Return [X, Y] of the center of cell containing provided text 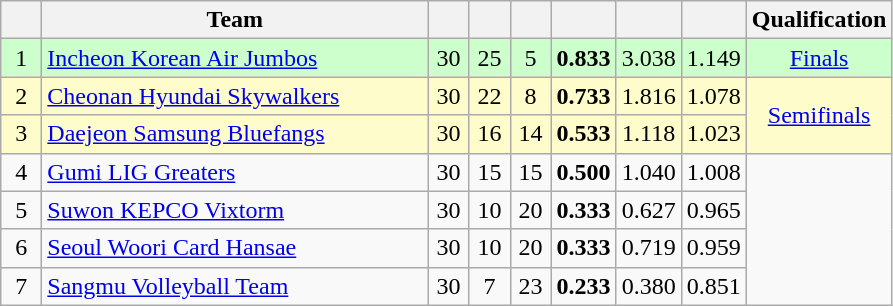
23 [530, 286]
1.008 [714, 172]
0.959 [714, 248]
3 [22, 134]
0.533 [584, 134]
14 [530, 134]
6 [22, 248]
1 [22, 58]
0.733 [584, 96]
1.078 [714, 96]
Suwon KEPCO Vixtorm [235, 210]
22 [490, 96]
0.719 [648, 248]
16 [490, 134]
Semifinals [819, 115]
Sangmu Volleyball Team [235, 286]
1.816 [648, 96]
Team [235, 20]
1.040 [648, 172]
Finals [819, 58]
Cheonan Hyundai Skywalkers [235, 96]
0.500 [584, 172]
25 [490, 58]
Seoul Woori Card Hansae [235, 248]
0.965 [714, 210]
Daejeon Samsung Bluefangs [235, 134]
8 [530, 96]
Gumi LIG Greaters [235, 172]
1.023 [714, 134]
0.380 [648, 286]
1.149 [714, 58]
Incheon Korean Air Jumbos [235, 58]
0.833 [584, 58]
0.233 [584, 286]
Qualification [819, 20]
3.038 [648, 58]
1.118 [648, 134]
0.627 [648, 210]
2 [22, 96]
0.851 [714, 286]
4 [22, 172]
